Provide the (X, Y) coordinate of the cell's center where the given text is located.  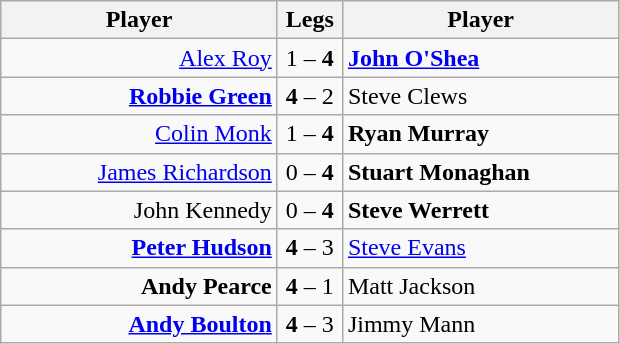
Colin Monk (140, 134)
Andy Boulton (140, 324)
4 – 1 (310, 286)
4 – 2 (310, 96)
Legs (310, 20)
John O'Shea (480, 58)
Ryan Murray (480, 134)
Peter Hudson (140, 248)
Matt Jackson (480, 286)
Stuart Monaghan (480, 172)
Steve Werrett (480, 210)
Alex Roy (140, 58)
Steve Evans (480, 248)
Jimmy Mann (480, 324)
James Richardson (140, 172)
Steve Clews (480, 96)
Robbie Green (140, 96)
Andy Pearce (140, 286)
John Kennedy (140, 210)
